Detect which cell encompasses the target text, then output its [x, y] center coordinate. 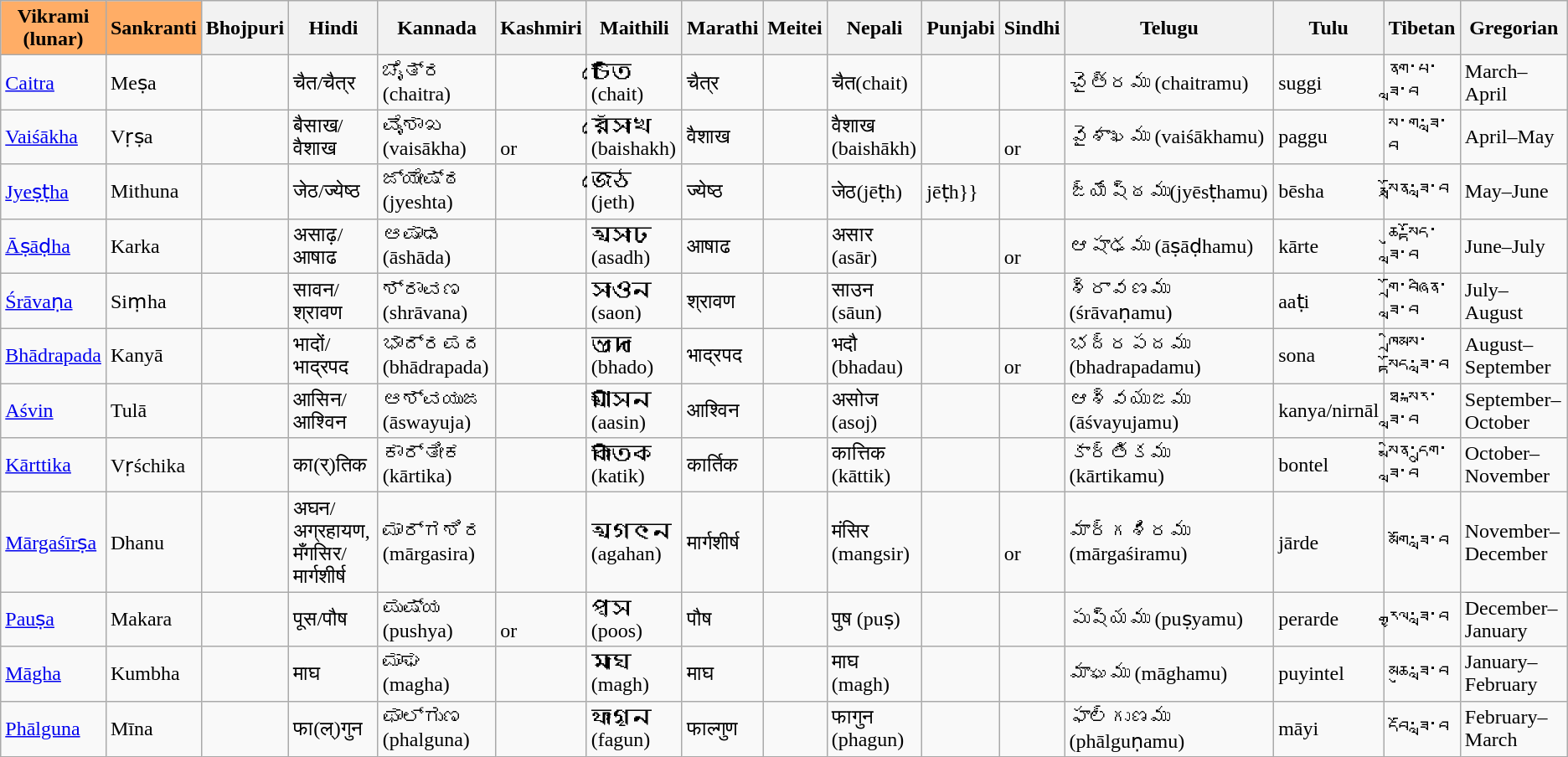
ಚೈತ್ರ (chaitra) [436, 82]
फाल्गुण [722, 729]
May–June [1514, 191]
శ్రావణము (śrāvaṇamu) [1169, 301]
jēṭh}} [961, 191]
𑒂𑒮𑒱𑒢 (aasin) [634, 410]
ಆಶ್ವಯುಜ (āswayuja) [436, 410]
Vṛṣa [153, 137]
चैत(chait) [874, 82]
ಮಾರ್ಗಶಿರ (mārgasira) [436, 543]
Kannada [436, 28]
Kārttika [54, 466]
Māgha [54, 673]
चैत्र [722, 82]
सावन/श्रावण [333, 301]
August–September [1514, 357]
Bhādrapada [54, 357]
చైత్రము (chaitramu) [1169, 82]
ಪುಷ್ಯ (pushya) [436, 620]
ཐ་སྐར་ཟླ་བ [1422, 410]
कात्तिक (kāttik) [874, 466]
आसिन/आश्विन [333, 410]
फा(ल्)गुन [333, 729]
bēsha [1328, 191]
Hindi [333, 28]
Kanyā [153, 357]
January–February [1514, 673]
Pauṣa [54, 620]
जेठ(jēṭh) [874, 191]
వైశాఖము (vaiśākhamu) [1169, 137]
मंसिर (mangsir) [874, 543]
དབོ་ཟླ་བ [1422, 729]
November–December [1514, 543]
ఆషాఢము (āṣāḍhamu) [1169, 246]
Aśvin [54, 410]
Telugu [1169, 28]
श्रावण [722, 301]
कार्तिक [722, 466]
जेठ/ज्येष्ठ [333, 191]
Meṣa [153, 82]
Marathi [722, 28]
aaṭi [1328, 301]
भादों/भाद्रपद [333, 357]
Mārgaśīrṣa [54, 543]
मार्गशीर्ष [722, 543]
𑒔𑒻𑒞𑒱 (chait) [634, 82]
𑒥𑒻𑒮𑒰𑒐 (baishakh) [634, 137]
ज्येष्ठ [722, 191]
ಭಾದ್ರಪದ (bhādrapada) [436, 357]
बैसाख/वैशाख [333, 137]
སྣྲོན་ཟླ་བ [1422, 191]
March–April [1514, 82]
माघ (magh) [874, 673]
ཆུ་སྟོད་ཟླ་བ [1422, 246]
మాఘము (māghamu) [1169, 673]
jārde [1328, 543]
Nepali [874, 28]
མགོ་ཟླ་བ [1422, 543]
Vaiśākha [54, 137]
paggu [1328, 137]
पुष (puṣ) [874, 620]
Siṃha [153, 301]
भदौ (bhadau) [874, 357]
𑒦𑒰𑒠𑒼 (bhado) [634, 357]
puyintel [1328, 673]
Tibetan [1422, 28]
𑒁𑒑𑒯𑒢 (agahan) [634, 543]
April–May [1514, 137]
జ్యేష్ఠము(jyēsṭhamu) [1169, 191]
ಆಷಾಢ (āshāda) [436, 246]
February–March [1514, 729]
भाद्रपद [722, 357]
फागुन (phagun) [874, 729]
ಮಾಘ (magha) [436, 673]
𑒤𑒰𑒑𑒳𑒢 (fagun) [634, 729]
Karka [153, 246]
𑒮𑒰𑒍𑒢 (saon) [634, 301]
वैशाख [722, 137]
māyi [1328, 729]
Āṣāḍha [54, 246]
Vṛśchika [153, 466]
𑒏𑒰𑒞𑒱𑒏 (katik) [634, 466]
Kumbha [153, 673]
perarde [1328, 620]
Phālguna [54, 729]
Meitei [795, 28]
असोज (asoj) [874, 410]
पौष [722, 620]
आश्विन [722, 410]
Gregorian [1514, 28]
अघन/अग्रहायण, मँगसिर/मार्गशीर्ष [333, 543]
Mīna [153, 729]
భద్రపదము (bhadrapadamu) [1169, 357]
December–January [1514, 620]
Kashmiri [541, 28]
མཆུ་ཟླ་བ [1422, 673]
ఫాల్గుణము (phālguṇamu) [1169, 729]
𑒣𑒴𑒮 (poos) [634, 620]
Dhanu [153, 543]
Sankranti [153, 28]
Sindhi [1032, 28]
kanya/nirnāl [1328, 410]
𑒁𑒮𑒰𑒜𑓃 (asadh) [634, 246]
ಕಾರ್ತೀಕ (kārtika) [436, 466]
རྒྱལ་ཟླ་བ [1422, 620]
སྨིན་དྲུག་ཟླ་བ [1422, 466]
September–October [1514, 410]
𑒖𑒹𑒚 (jeth) [634, 191]
Tulā [153, 410]
Vikrami(lunar) [54, 28]
ས་ག་ཟླ་བ [1422, 137]
sona [1328, 357]
Jyeṣṭha [54, 191]
Maithili [634, 28]
suggi [1328, 82]
Caitra [54, 82]
ಜ್ಯೇಷ್ಠ (jyeshta) [436, 191]
का(र्)तिक [333, 466]
kārte [1328, 246]
ནག་པ་ཟླ་བ [1422, 82]
Śrāvaṇa [54, 301]
वैशाख (baishākh) [874, 137]
साउन (sāun) [874, 301]
Punjabi [961, 28]
ಶ್ರಾವಣ (shrāvana) [436, 301]
July–August [1514, 301]
Bhojpuri [245, 28]
आषाढ [722, 246]
Makara [153, 620]
bontel [1328, 466]
पूस/पौष [333, 620]
གྲོ་བཞིན་ཟླ་བ [1422, 301]
𑒧𑒰𑒒 (magh) [634, 673]
June–July [1514, 246]
పుష్యము (puṣyamu) [1169, 620]
ಫಾಲ್ಗುಣ (phalguna) [436, 729]
ವೈಶಾಖ (vaisākha) [436, 137]
Tulu [1328, 28]
असार (asār) [874, 246]
మార్గశిరము (mārgaśiramu) [1169, 543]
चैत/चैत्र [333, 82]
ఆశ్వయుజము (āśvayujamu) [1169, 410]
Mithuna [153, 191]
October–November [1514, 466]
असाढ़/आषाढ [333, 246]
కార్తికము (kārtikamu) [1169, 466]
ཁྲིམས་སྟོད་ཟླ་བ [1422, 357]
